From the cell containing the given text, extract its center point as (X, Y) coordinate. 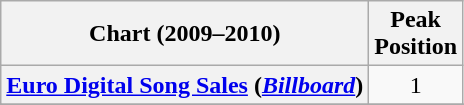
PeakPosition (416, 34)
Chart (2009–2010) (185, 34)
Euro Digital Song Sales (Billboard) (185, 85)
1 (416, 85)
